Capture the cell that displays the provided text and extract its (X, Y) central coordinate. 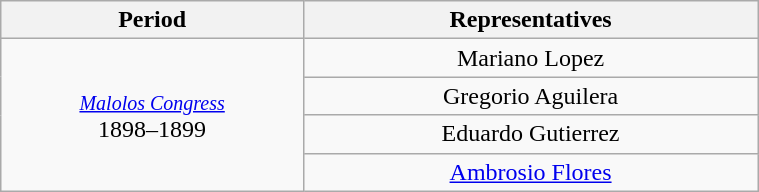
Malolos Congress1898–1899 (152, 115)
Ambrosio Flores (530, 172)
Gregorio Aguilera (530, 96)
Period (152, 20)
Representatives (530, 20)
Eduardo Gutierrez (530, 134)
Mariano Lopez (530, 58)
